Extract the (X, Y) coordinate from the center of the cell holding the provided text.  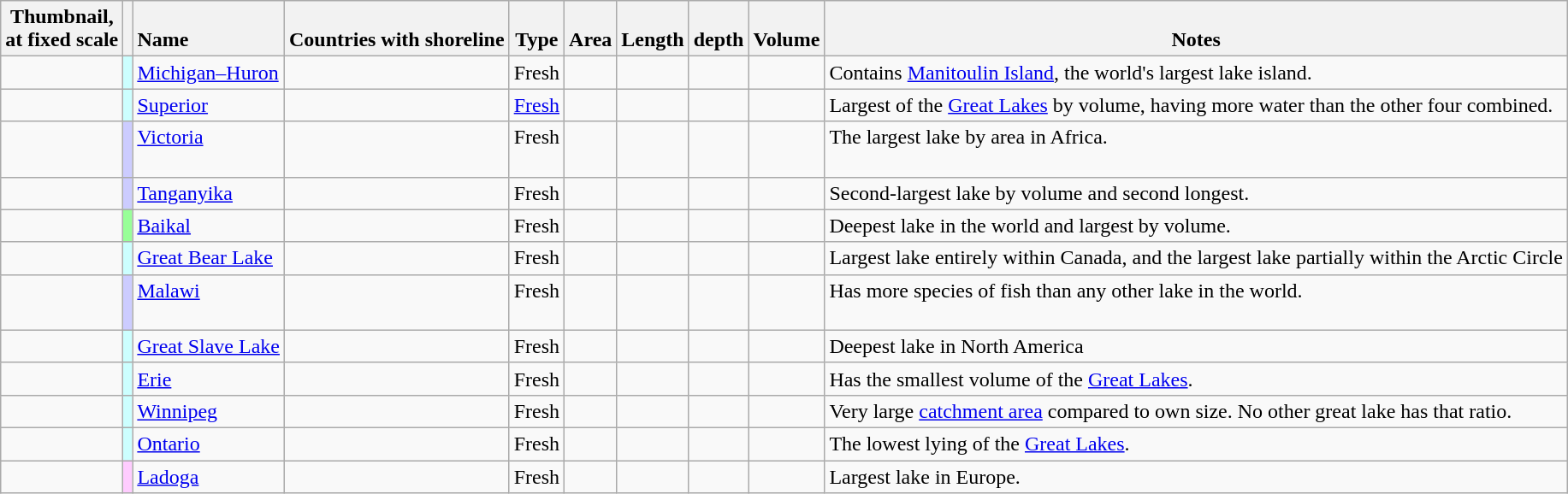
Malawi (209, 303)
Very large catchment area compared to own size. No other great lake has that ratio. (1196, 411)
Countries with shoreline (397, 29)
Michigan–Huron (209, 73)
Area (590, 29)
Erie (209, 379)
Tanganyika (209, 193)
Notes (1196, 29)
Great Slave Lake (209, 346)
Name (209, 29)
Deepest lake in North America (1196, 346)
Type (536, 29)
Volume (787, 29)
Largest lake in Europe. (1196, 476)
Winnipeg (209, 411)
Largest of the Great Lakes by volume, having more water than the other four combined. (1196, 105)
The lowest lying of the Great Lakes. (1196, 444)
Ontario (209, 444)
Contains Manitoulin Island, the world's largest lake island. (1196, 73)
Superior (209, 105)
Length (653, 29)
depth (719, 29)
Has more species of fish than any other lake in the world. (1196, 303)
Thumbnail, at fixed scale (62, 29)
Has the smallest volume of the Great Lakes. (1196, 379)
Ladoga (209, 476)
Great Bear Lake (209, 258)
The largest lake by area in Africa. (1196, 149)
Largest lake entirely within Canada, and the largest lake partially within the Arctic Circle (1196, 258)
Baikal (209, 226)
Victoria (209, 149)
Second-largest lake by volume and second longest. (1196, 193)
Deepest lake in the world and largest by volume. (1196, 226)
